Scan for the cell matching the given text and deliver its [X, Y] coordinate at center. 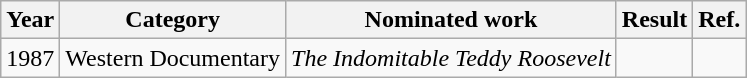
Year [30, 20]
The Indomitable Teddy Roosevelt [452, 58]
Ref. [720, 20]
Category [173, 20]
Result [654, 20]
1987 [30, 58]
Nominated work [452, 20]
Western Documentary [173, 58]
